From the cell containing the given text, extract its center point as (X, Y) coordinate. 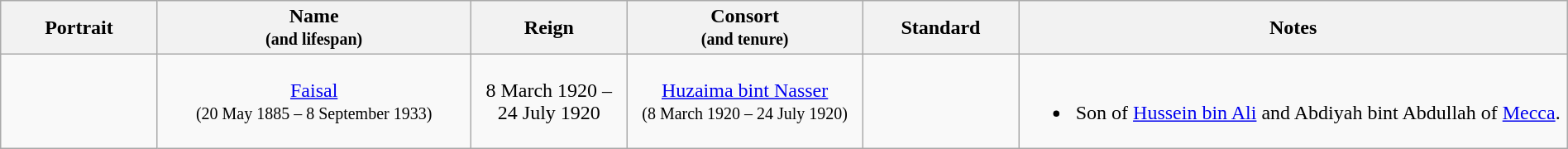
Notes (1293, 28)
Faisal(20 May 1885 – 8 September 1933) (314, 101)
Name(and lifespan) (314, 28)
Consort(and tenure) (745, 28)
Standard (941, 28)
Son of Hussein bin Ali and Abdiyah bint Abdullah of Mecca. (1293, 101)
Huzaima bint Nasser(8 March 1920 – 24 July 1920) (745, 101)
8 March 1920 – 24 July 1920 (549, 101)
Portrait (79, 28)
Reign (549, 28)
